Scan for the cell matching the given text and deliver its (x, y) coordinate at center. 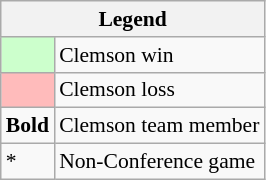
Clemson team member (159, 126)
Clemson loss (159, 90)
Clemson win (159, 55)
Non-Conference game (159, 162)
Legend (133, 19)
Bold (28, 126)
* (28, 162)
